Provide the [x, y] coordinate of the cell's center where the given text is located.  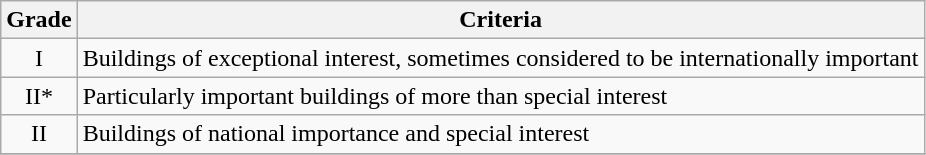
II [39, 134]
II* [39, 96]
Particularly important buildings of more than special interest [500, 96]
Buildings of national importance and special interest [500, 134]
Buildings of exceptional interest, sometimes considered to be internationally important [500, 58]
I [39, 58]
Grade [39, 20]
Criteria [500, 20]
